Determine the (x, y) coordinate at the center of the cell enclosing the given text.  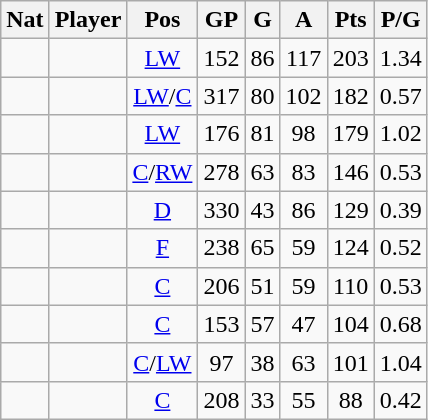
Pos (162, 20)
203 (350, 58)
1.02 (400, 134)
0.68 (400, 324)
129 (350, 210)
80 (262, 96)
47 (304, 324)
317 (222, 96)
33 (262, 400)
88 (350, 400)
153 (222, 324)
Player (88, 20)
Pts (350, 20)
C/LW (162, 362)
57 (262, 324)
51 (262, 286)
0.39 (400, 210)
38 (262, 362)
104 (350, 324)
C/RW (162, 172)
98 (304, 134)
0.57 (400, 96)
83 (304, 172)
0.42 (400, 400)
117 (304, 58)
P/G (400, 20)
81 (262, 134)
179 (350, 134)
A (304, 20)
124 (350, 248)
330 (222, 210)
146 (350, 172)
55 (304, 400)
1.04 (400, 362)
110 (350, 286)
208 (222, 400)
F (162, 248)
206 (222, 286)
GP (222, 20)
Nat (25, 20)
152 (222, 58)
182 (350, 96)
97 (222, 362)
G (262, 20)
278 (222, 172)
LW/C (162, 96)
1.34 (400, 58)
65 (262, 248)
102 (304, 96)
0.52 (400, 248)
238 (222, 248)
176 (222, 134)
101 (350, 362)
D (162, 210)
43 (262, 210)
